Determine the (X, Y) coordinate at the center of the cell enclosing the given text.  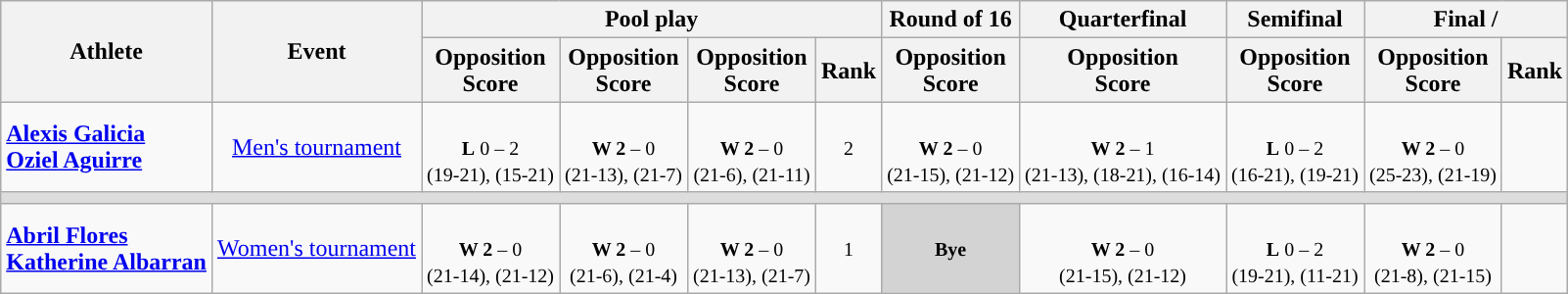
Pool play (652, 20)
W 2 – 0(21-6), (21-4) (624, 248)
L 0 – 2(16-21), (19-21) (1296, 147)
W 2 – 0(25-23), (21-19) (1433, 147)
L 0 – 2(19-21), (11-21) (1296, 248)
Quarterfinal (1124, 20)
Athlete (107, 51)
Round of 16 (951, 20)
Event (316, 51)
Women's tournament (316, 248)
Men's tournament (316, 147)
W 2 – 1(21-13), (18-21), (16-14) (1124, 147)
Bye (951, 248)
2 (850, 147)
Semifinal (1296, 20)
Final / (1466, 20)
W 2 – 0(21-8), (21-15) (1433, 248)
Alexis GaliciaOziel Aguirre (107, 147)
Abril FloresKatherine Albarran (107, 248)
W 2 – 0(21-14), (21-12) (491, 248)
L 0 – 2(19-21), (15-21) (491, 147)
W 2 – 0(21-6), (21-11) (752, 147)
1 (850, 248)
